Find where the given text appears and provide that cell's center as (x, y) coordinate. 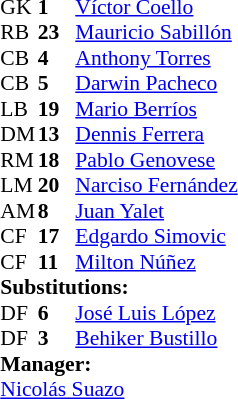
Pablo Genovese (156, 160)
Mario Berríos (156, 109)
6 (57, 313)
Narciso Fernández (156, 185)
Darwin Pacheco (156, 83)
20 (57, 185)
LB (19, 109)
Juan Yalet (156, 211)
8 (57, 211)
Dennis Ferrera (156, 135)
Edgardo Simovic (156, 237)
5 (57, 83)
3 (57, 339)
DM (19, 135)
18 (57, 160)
AM (19, 211)
4 (57, 58)
Manager: (118, 364)
23 (57, 33)
17 (57, 237)
Anthony Torres (156, 58)
Behiker Bustillo (156, 339)
RB (19, 33)
RM (19, 160)
Milton Núñez (156, 262)
Mauricio Sabillón (156, 33)
José Luis López (156, 313)
11 (57, 262)
19 (57, 109)
LM (19, 185)
13 (57, 135)
Substitutions: (118, 287)
